Identify which cell holds the provided text, then report its [X, Y] central coordinate. 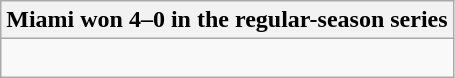
Miami won 4–0 in the regular-season series [227, 20]
